Capture the cell that displays the provided text and extract its (x, y) central coordinate. 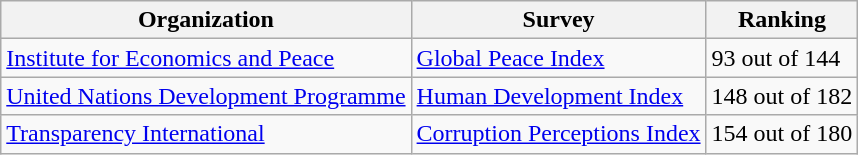
148 out of 182 (782, 96)
93 out of 144 (782, 58)
Transparency International (206, 134)
United Nations Development Programme (206, 96)
Human Development Index (558, 96)
Institute for Economics and Peace (206, 58)
Corruption Perceptions Index (558, 134)
154 out of 180 (782, 134)
Survey (558, 20)
Ranking (782, 20)
Organization (206, 20)
Global Peace Index (558, 58)
